Find where the given text appears and provide that cell's center as [x, y] coordinate. 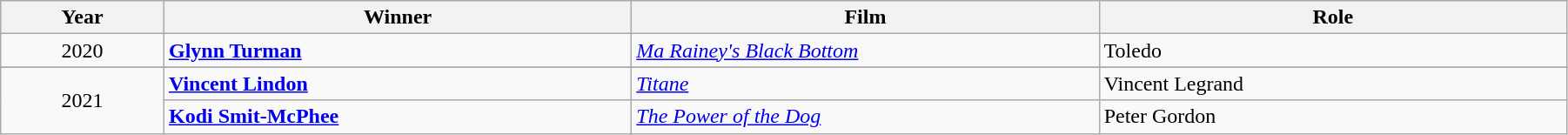
2020 [83, 51]
Kodi Smit-McPhee [397, 117]
2021 [83, 100]
Film [865, 17]
Role [1333, 17]
Year [83, 17]
Peter Gordon [1333, 117]
Titane [865, 84]
Toledo [1333, 51]
Winner [397, 17]
Vincent Lindon [397, 84]
Vincent Legrand [1333, 84]
Glynn Turman [397, 51]
The Power of the Dog [865, 117]
Ma Rainey's Black Bottom [865, 51]
